Return the [X, Y] coordinate for the center point of the cell that contains the specified text.  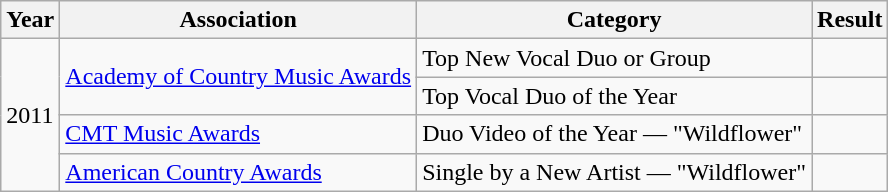
Year [30, 20]
2011 [30, 115]
CMT Music Awards [238, 134]
Result [850, 20]
Academy of Country Music Awards [238, 77]
Association [238, 20]
Top Vocal Duo of the Year [614, 96]
Top New Vocal Duo or Group [614, 58]
American Country Awards [238, 172]
Single by a New Artist — "Wildflower" [614, 172]
Duo Video of the Year — "Wildflower" [614, 134]
Category [614, 20]
